Output the (x, y) coordinate of the center of the cell containing the given text.  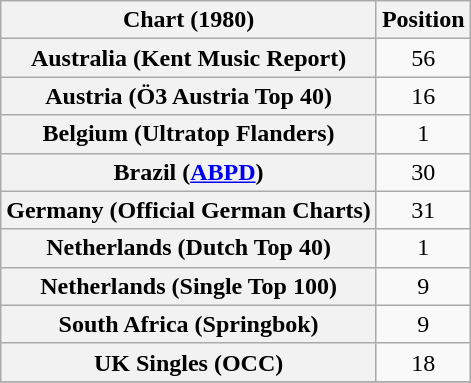
Germany (Official German Charts) (189, 210)
30 (423, 172)
Netherlands (Dutch Top 40) (189, 248)
UK Singles (OCC) (189, 362)
16 (423, 96)
Belgium (Ultratop Flanders) (189, 134)
Netherlands (Single Top 100) (189, 286)
Australia (Kent Music Report) (189, 58)
31 (423, 210)
56 (423, 58)
Austria (Ö3 Austria Top 40) (189, 96)
Position (423, 20)
Brazil (ABPD) (189, 172)
Chart (1980) (189, 20)
18 (423, 362)
South Africa (Springbok) (189, 324)
